Pinpoint the cell where the given text exists, returning its [X, Y] midpoint coordinate. 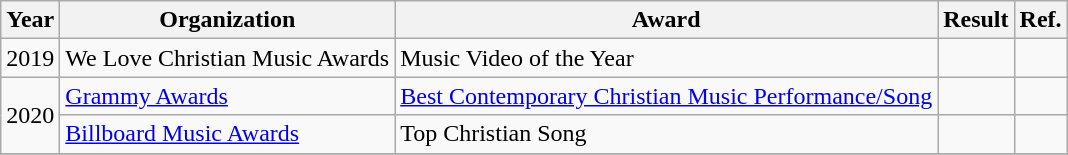
Result [976, 20]
Organization [228, 20]
Music Video of the Year [666, 58]
Top Christian Song [666, 134]
Billboard Music Awards [228, 134]
2019 [30, 58]
Grammy Awards [228, 96]
Ref. [1040, 20]
Award [666, 20]
We Love Christian Music Awards [228, 58]
2020 [30, 115]
Year [30, 20]
Best Contemporary Christian Music Performance/Song [666, 96]
